Determine the (X, Y) coordinate at the center of the cell enclosing the given text.  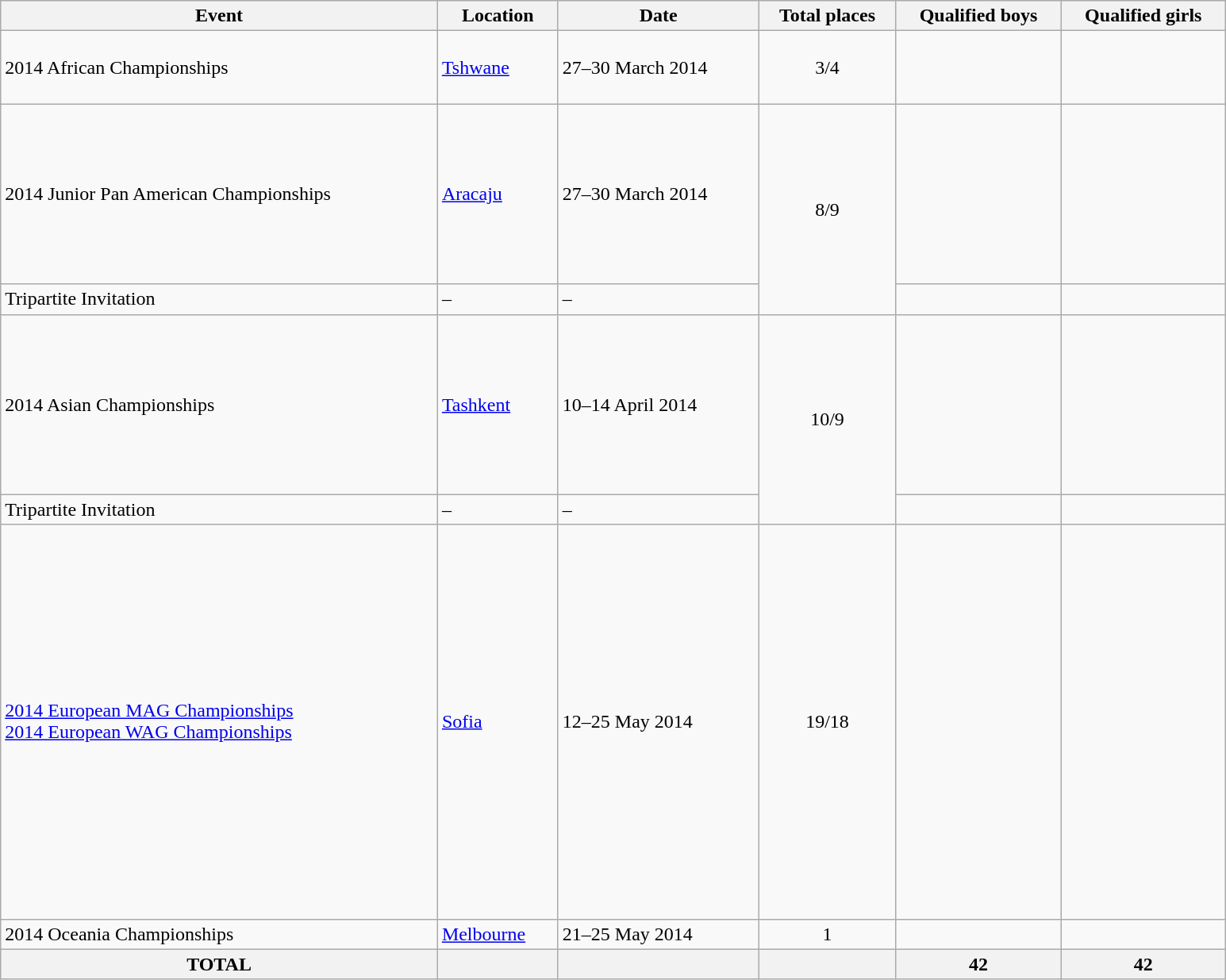
19/18 (827, 722)
2014 European MAG Championships 2014 European WAG Championships (219, 722)
2014 Asian Championships (219, 405)
TOTAL (219, 964)
1 (827, 934)
Melbourne (498, 934)
21–25 May 2014 (659, 934)
10–14 April 2014 (659, 405)
Aracaju (498, 194)
Date (659, 16)
8/9 (827, 209)
12–25 May 2014 (659, 722)
Qualified girls (1143, 16)
Location (498, 16)
Tashkent (498, 405)
Total places (827, 16)
2014 Junior Pan American Championships (219, 194)
10/9 (827, 419)
Tshwane (498, 67)
Qualified boys (979, 16)
3/4 (827, 67)
2014 Oceania Championships (219, 934)
Event (219, 16)
Sofia (498, 722)
2014 African Championships (219, 67)
